Return the (x, y) coordinate for the center point of the cell that contains the specified text.  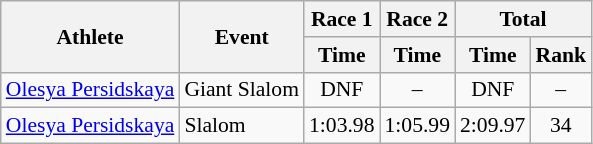
Athlete (90, 36)
Race 2 (418, 19)
Giant Slalom (242, 90)
Rank (560, 55)
Race 1 (342, 19)
Slalom (242, 126)
34 (560, 126)
Event (242, 36)
1:03.98 (342, 126)
1:05.99 (418, 126)
2:09.97 (492, 126)
Total (523, 19)
